Scan for the cell matching the given text and deliver its [x, y] coordinate at center. 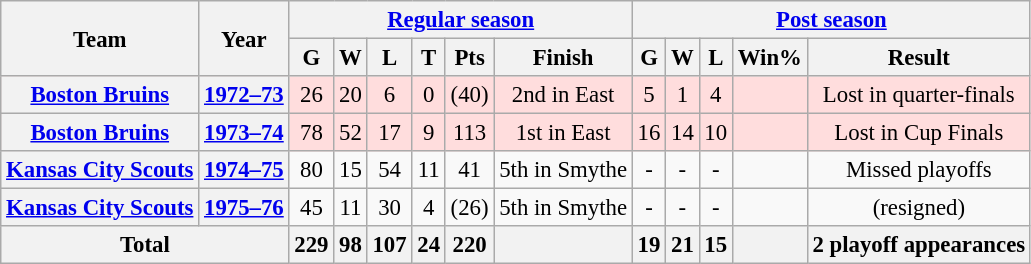
Lost in Cup Finals [918, 133]
Finish [563, 58]
1 [682, 95]
17 [390, 133]
107 [390, 245]
Result [918, 58]
16 [648, 133]
19 [648, 245]
113 [470, 133]
45 [312, 208]
Lost in quarter-finals [918, 95]
Year [244, 38]
80 [312, 170]
98 [350, 245]
1975–76 [244, 208]
6 [390, 95]
Win% [770, 58]
20 [350, 95]
0 [428, 95]
(resigned) [918, 208]
9 [428, 133]
30 [390, 208]
(40) [470, 95]
21 [682, 245]
Missed playoffs [918, 170]
14 [682, 133]
52 [350, 133]
1972–73 [244, 95]
1st in East [563, 133]
220 [470, 245]
Pts [470, 58]
T [428, 58]
26 [312, 95]
Post season [831, 20]
229 [312, 245]
1973–74 [244, 133]
(26) [470, 208]
5 [648, 95]
1974–75 [244, 170]
78 [312, 133]
2nd in East [563, 95]
Regular season [460, 20]
10 [716, 133]
Team [100, 38]
24 [428, 245]
54 [390, 170]
Total [145, 245]
41 [470, 170]
2 playoff appearances [918, 245]
